Find where the given text appears and provide that cell's center as (x, y) coordinate. 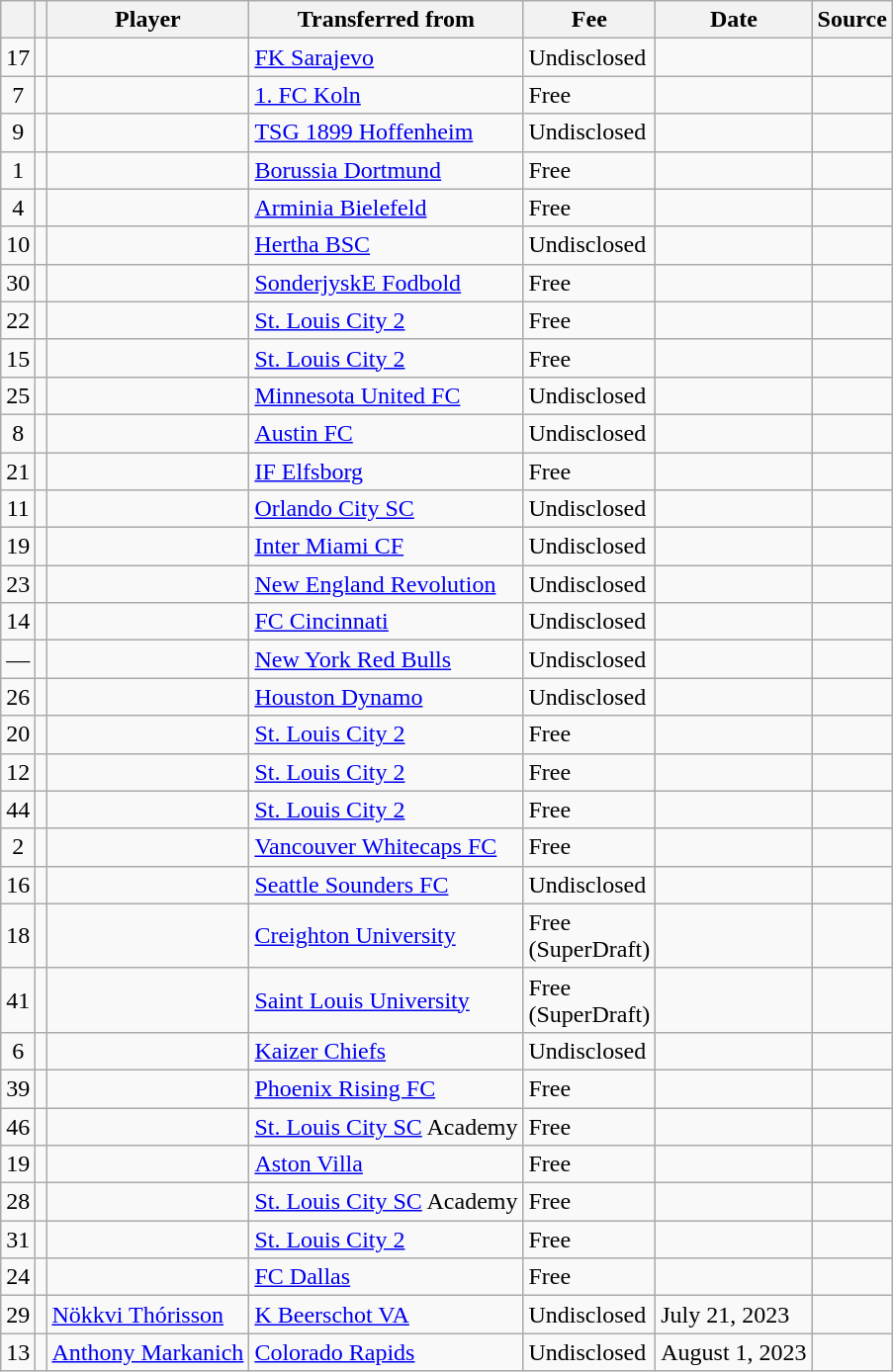
Seattle Sounders FC (386, 885)
8 (18, 433)
15 (18, 358)
17 (18, 57)
Kaizer Chiefs (386, 1051)
23 (18, 584)
Colorado Rapids (386, 1352)
K Beerschot VA (386, 1315)
6 (18, 1051)
44 (18, 810)
21 (18, 472)
30 (18, 283)
Player (148, 20)
41 (18, 1000)
22 (18, 320)
26 (18, 697)
Nökkvi Thórisson (148, 1315)
Minnesota United FC (386, 395)
Austin FC (386, 433)
13 (18, 1352)
SonderjyskE Fodbold (386, 283)
Phoenix Rising FC (386, 1088)
Inter Miami CF (386, 547)
Fee (589, 20)
Saint Louis University (386, 1000)
FC Dallas (386, 1277)
25 (18, 395)
Hertha BSC (386, 245)
Orlando City SC (386, 509)
12 (18, 772)
Date (734, 20)
16 (18, 885)
10 (18, 245)
1. FC Koln (386, 95)
2 (18, 847)
Creighton University (386, 935)
IF Elfsborg (386, 472)
August 1, 2023 (734, 1352)
Transferred from (386, 20)
FK Sarajevo (386, 57)
18 (18, 935)
Arminia Bielefeld (386, 208)
Aston Villa (386, 1164)
11 (18, 509)
New York Red Bulls (386, 659)
29 (18, 1315)
9 (18, 132)
39 (18, 1088)
Source (852, 20)
FC Cincinnati (386, 622)
Borussia Dortmund (386, 170)
Houston Dynamo (386, 697)
14 (18, 622)
31 (18, 1240)
July 21, 2023 (734, 1315)
Anthony Markanich (148, 1352)
24 (18, 1277)
20 (18, 734)
1 (18, 170)
— (18, 659)
46 (18, 1126)
Vancouver Whitecaps FC (386, 847)
28 (18, 1202)
7 (18, 95)
New England Revolution (386, 584)
TSG 1899 Hoffenheim (386, 132)
4 (18, 208)
